Pinpoint the cell where the given text exists, returning its (x, y) midpoint coordinate. 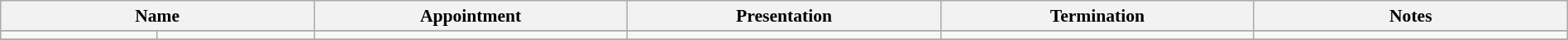
Notes (1411, 16)
Termination (1097, 16)
Presentation (784, 16)
Appointment (471, 16)
Name (157, 16)
